Determine the (x, y) coordinate at the center of the cell enclosing the given text.  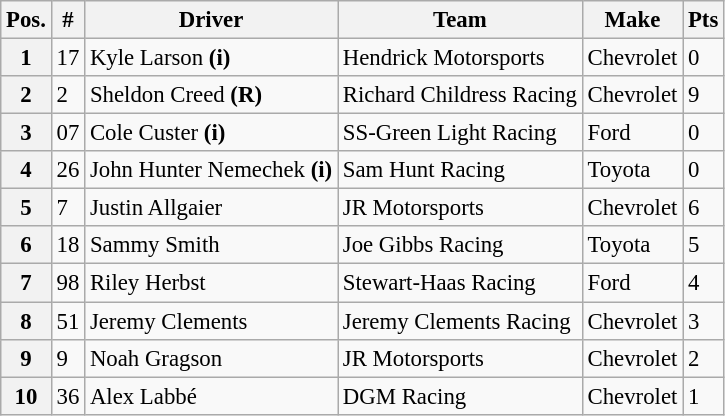
07 (68, 133)
Richard Childress Racing (460, 95)
Pts (704, 20)
36 (68, 396)
8 (26, 321)
Kyle Larson (i) (212, 58)
Jeremy Clements (212, 321)
Sheldon Creed (R) (212, 95)
Cole Custer (i) (212, 133)
John Hunter Nemechek (i) (212, 170)
DGM Racing (460, 396)
Hendrick Motorsports (460, 58)
Team (460, 20)
Alex Labbé (212, 396)
26 (68, 170)
Sam Hunt Racing (460, 170)
51 (68, 321)
98 (68, 283)
Driver (212, 20)
17 (68, 58)
Pos. (26, 20)
Make (632, 20)
SS-Green Light Racing (460, 133)
# (68, 20)
10 (26, 396)
Riley Herbst (212, 283)
Sammy Smith (212, 245)
Justin Allgaier (212, 208)
18 (68, 245)
Jeremy Clements Racing (460, 321)
Stewart-Haas Racing (460, 283)
Joe Gibbs Racing (460, 245)
Noah Gragson (212, 358)
